Extract the (X, Y) coordinate from the center of the cell holding the provided text.  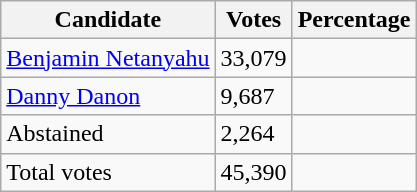
Percentage (354, 20)
2,264 (254, 134)
33,079 (254, 58)
45,390 (254, 172)
Votes (254, 20)
Benjamin Netanyahu (108, 58)
Abstained (108, 134)
Danny Danon (108, 96)
Candidate (108, 20)
9,687 (254, 96)
Total votes (108, 172)
